Capture the cell that displays the provided text and extract its [X, Y] central coordinate. 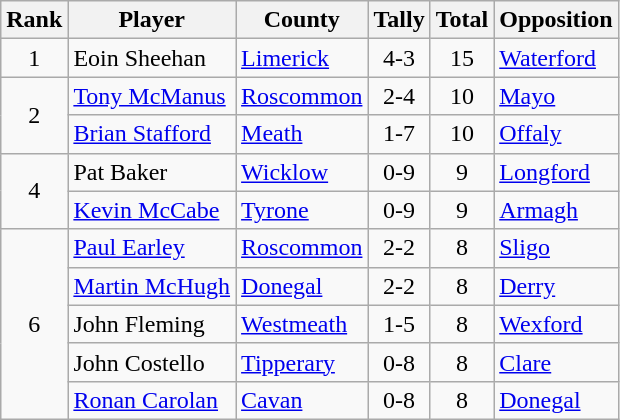
4-3 [399, 58]
Limerick [302, 58]
Kevin McCabe [152, 210]
Tally [399, 20]
2-4 [399, 96]
John Costello [152, 362]
Pat Baker [152, 172]
Cavan [302, 400]
Westmeath [302, 324]
Offaly [556, 134]
Wicklow [302, 172]
4 [34, 191]
Rank [34, 20]
Tony McManus [152, 96]
Sligo [556, 248]
Meath [302, 134]
Tipperary [302, 362]
Derry [556, 286]
Waterford [556, 58]
15 [462, 58]
Armagh [556, 210]
John Fleming [152, 324]
Ronan Carolan [152, 400]
Tyrone [302, 210]
Total [462, 20]
County [302, 20]
Eoin Sheehan [152, 58]
Opposition [556, 20]
Player [152, 20]
Brian Stafford [152, 134]
1 [34, 58]
1-5 [399, 324]
Mayo [556, 96]
Longford [556, 172]
Martin McHugh [152, 286]
Wexford [556, 324]
6 [34, 324]
Paul Earley [152, 248]
1-7 [399, 134]
Clare [556, 362]
2 [34, 115]
